Determine the [X, Y] coordinate at the center of the cell enclosing the given text.  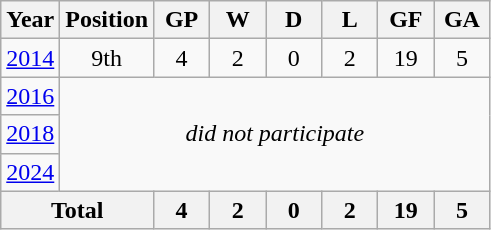
2014 [30, 58]
Total [78, 210]
L [350, 20]
Position [107, 20]
D [294, 20]
2018 [30, 134]
9th [107, 58]
GA [462, 20]
GF [406, 20]
did not participate [275, 134]
GP [182, 20]
Year [30, 20]
2016 [30, 96]
W [238, 20]
2024 [30, 172]
